Scan for the cell matching the given text and deliver its [x, y] coordinate at center. 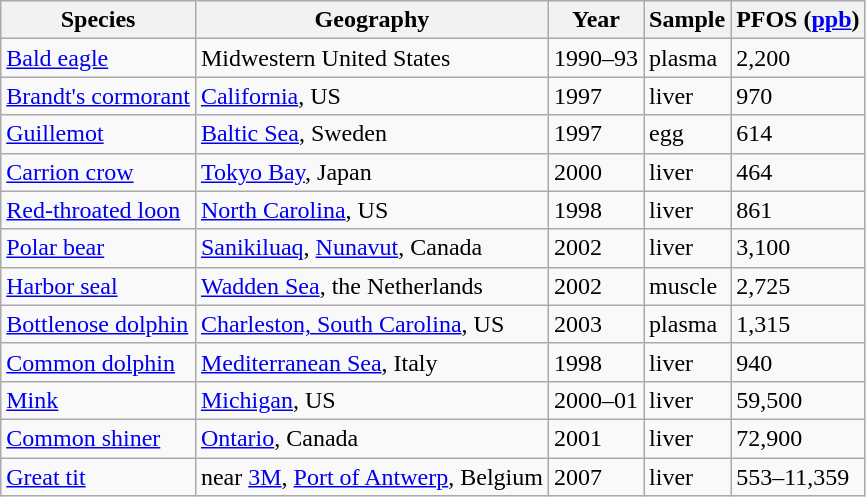
Species [98, 20]
Wadden Sea, the Netherlands [372, 286]
2,200 [798, 58]
72,900 [798, 438]
614 [798, 134]
Bald eagle [98, 58]
Harbor seal [98, 286]
Sample [688, 20]
Carrion crow [98, 172]
Michigan, US [372, 400]
Midwestern United States [372, 58]
1990–93 [596, 58]
Polar bear [98, 248]
2007 [596, 477]
muscle [688, 286]
Bottlenose dolphin [98, 324]
Mink [98, 400]
940 [798, 362]
553–11,359 [798, 477]
Brandt's cormorant [98, 96]
Charleston, South Carolina, US [372, 324]
Sanikiluaq, Nunavut, Canada [372, 248]
egg [688, 134]
2000–01 [596, 400]
2,725 [798, 286]
2000 [596, 172]
Geography [372, 20]
Red-throated loon [98, 210]
Great tit [98, 477]
970 [798, 96]
California, US [372, 96]
464 [798, 172]
3,100 [798, 248]
2003 [596, 324]
Common shiner [98, 438]
Guillemot [98, 134]
Year [596, 20]
2001 [596, 438]
Mediterranean Sea, Italy [372, 362]
North Carolina, US [372, 210]
PFOS (ppb) [798, 20]
861 [798, 210]
1,315 [798, 324]
Common dolphin [98, 362]
59,500 [798, 400]
Ontario, Canada [372, 438]
near 3M, Port of Antwerp, Belgium [372, 477]
Baltic Sea, Sweden [372, 134]
Tokyo Bay, Japan [372, 172]
